Search for the cell housing the specified text and yield its [X, Y] center coordinate. 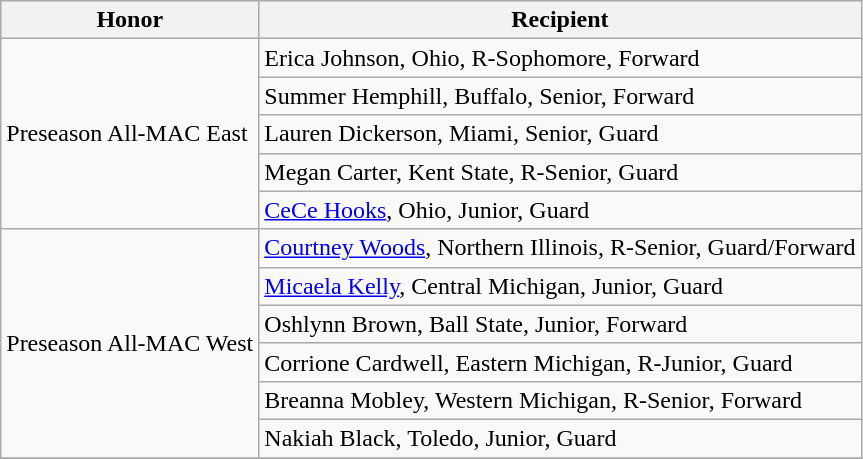
Recipient [560, 20]
CeCe Hooks, Ohio, Junior, Guard [560, 210]
Preseason All-MAC East [130, 134]
Micaela Kelly, Central Michigan, Junior, Guard [560, 286]
Honor [130, 20]
Breanna Mobley, Western Michigan, R-Senior, Forward [560, 400]
Corrione Cardwell, Eastern Michigan, R-Junior, Guard [560, 362]
Summer Hemphill, Buffalo, Senior, Forward [560, 96]
Lauren Dickerson, Miami, Senior, Guard [560, 134]
Megan Carter, Kent State, R-Senior, Guard [560, 172]
Oshlynn Brown, Ball State, Junior, Forward [560, 324]
Courtney Woods, Northern Illinois, R-Senior, Guard/Forward [560, 248]
Preseason All-MAC West [130, 343]
Erica Johnson, Ohio, R-Sophomore, Forward [560, 58]
Nakiah Black, Toledo, Junior, Guard [560, 438]
